Return the (x, y) coordinate for the center point of the cell that contains the specified text.  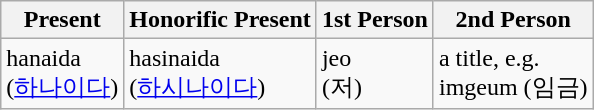
Honorific Present (220, 20)
2nd Person (513, 20)
a title, e.g. imgeum (임금) (513, 74)
Present (62, 20)
jeo(저) (374, 74)
hasinaida(하시나이다) (220, 74)
1st Person (374, 20)
hanaida(하나이다) (62, 74)
